Pinpoint the cell where the given text exists, returning its [X, Y] midpoint coordinate. 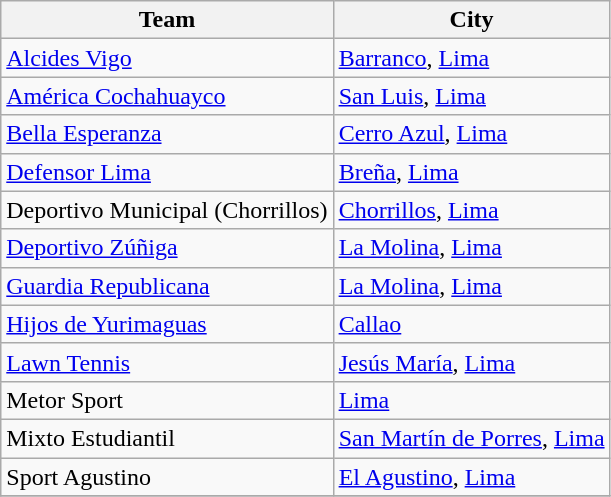
Guardia Republicana [167, 286]
El Agustino, Lima [472, 477]
Cerro Azul, Lima [472, 134]
Jesús María, Lima [472, 362]
Team [167, 20]
San Luis, Lima [472, 96]
Lima [472, 400]
Sport Agustino [167, 477]
Bella Esperanza [167, 134]
Deportivo Zúñiga [167, 248]
Defensor Lima [167, 172]
Alcides Vigo [167, 58]
Callao [472, 324]
Deportivo Municipal (Chorrillos) [167, 210]
Barranco, Lima [472, 58]
Lawn Tennis [167, 362]
Hijos de Yurimaguas [167, 324]
Chorrillos, Lima [472, 210]
Mixto Estudiantil [167, 438]
Metor Sport [167, 400]
Breña, Lima [472, 172]
San Martín de Porres, Lima [472, 438]
City [472, 20]
América Cochahuayco [167, 96]
